Pinpoint the cell where the given text exists, returning its (X, Y) midpoint coordinate. 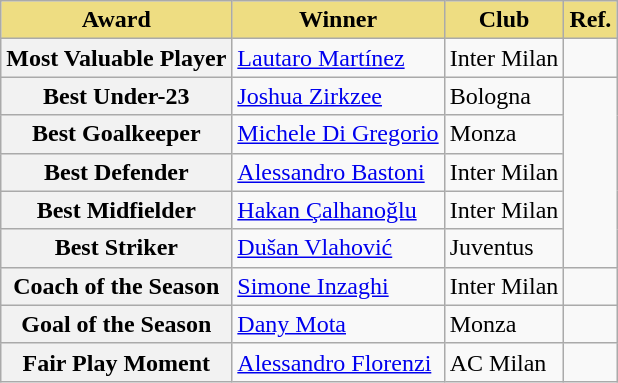
Best Striker (116, 248)
Goal of the Season (116, 324)
Coach of the Season (116, 286)
Lautaro Martínez (338, 58)
Dušan Vlahović (338, 248)
AC Milan (504, 362)
Most Valuable Player (116, 58)
Alessandro Florenzi (338, 362)
Best Midfielder (116, 210)
Alessandro Bastoni (338, 172)
Winner (338, 20)
Michele Di Gregorio (338, 134)
Dany Mota (338, 324)
Bologna (504, 96)
Ref. (590, 20)
Simone Inzaghi (338, 286)
Best Under-23 (116, 96)
Best Defender (116, 172)
Hakan Çalhanoğlu (338, 210)
Fair Play Moment (116, 362)
Best Goalkeeper (116, 134)
Club (504, 20)
Juventus (504, 248)
Joshua Zirkzee (338, 96)
Award (116, 20)
